Locate the cell with the specified text and output its [X, Y] center coordinate. 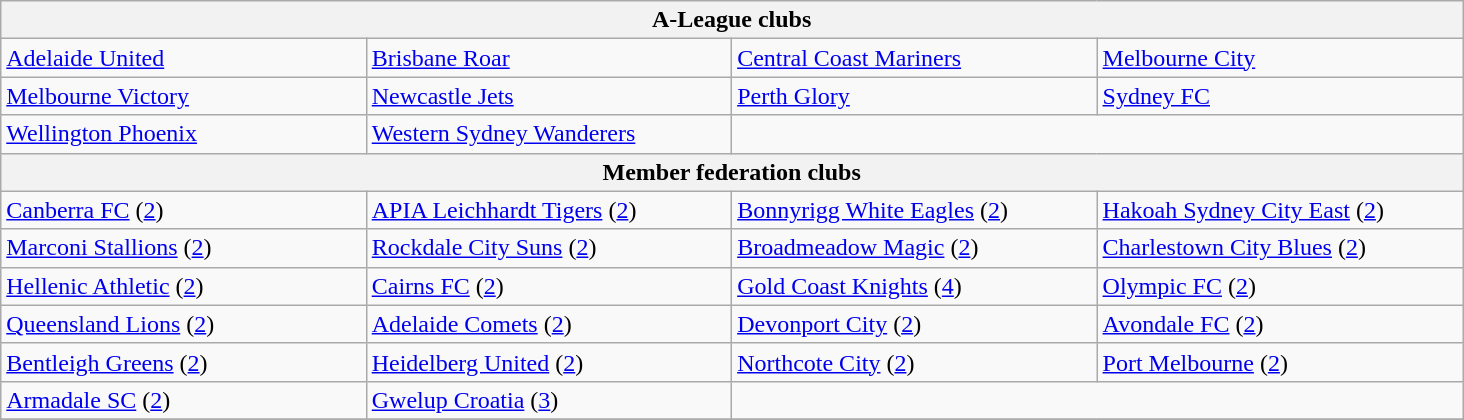
Gwelup Croatia (3) [548, 400]
APIA Leichhardt Tigers (2) [548, 210]
Avondale FC (2) [1280, 324]
Melbourne Victory [184, 96]
Charlestown City Blues (2) [1280, 248]
Port Melbourne (2) [1280, 362]
Melbourne City [1280, 58]
A-League clubs [732, 20]
Hakoah Sydney City East (2) [1280, 210]
Rockdale City Suns (2) [548, 248]
Queensland Lions (2) [184, 324]
Northcote City (2) [914, 362]
Hellenic Athletic (2) [184, 286]
Sydney FC [1280, 96]
Olympic FC (2) [1280, 286]
Canberra FC (2) [184, 210]
Newcastle Jets [548, 96]
Heidelberg United (2) [548, 362]
Armadale SC (2) [184, 400]
Cairns FC (2) [548, 286]
Gold Coast Knights (4) [914, 286]
Member federation clubs [732, 172]
Bentleigh Greens (2) [184, 362]
Brisbane Roar [548, 58]
Western Sydney Wanderers [548, 134]
Devonport City (2) [914, 324]
Bonnyrigg White Eagles (2) [914, 210]
Marconi Stallions (2) [184, 248]
Wellington Phoenix [184, 134]
Broadmeadow Magic (2) [914, 248]
Perth Glory [914, 96]
Central Coast Mariners [914, 58]
Adelaide United [184, 58]
Adelaide Comets (2) [548, 324]
